Return [x, y] of the center of cell containing provided text 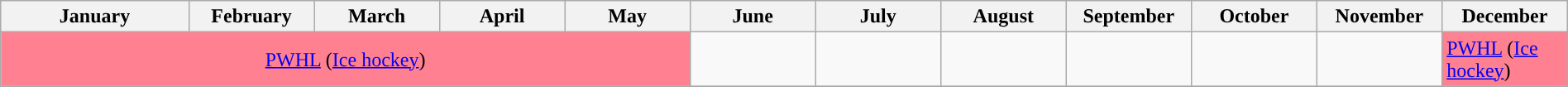
February [251, 17]
October [1255, 17]
July [878, 17]
April [502, 17]
March [377, 17]
January [94, 17]
December [1505, 17]
June [753, 17]
May [628, 17]
September [1129, 17]
August [1004, 17]
November [1379, 17]
